Return the [X, Y] coordinate for the center point of the cell that contains the specified text.  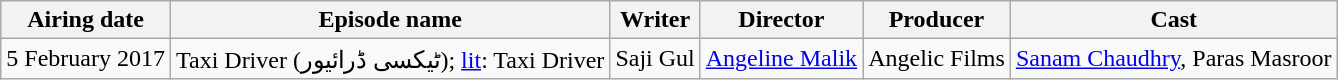
5 February 2017 [86, 59]
Cast [1174, 20]
Director [781, 20]
Episode name [390, 20]
Airing date [86, 20]
Saji Gul [655, 59]
Sanam Chaudhry, Paras Masroor [1174, 59]
Angelic Films [937, 59]
Taxi Driver (ٹیکسی ڈرائیور); lit: Taxi Driver [390, 59]
Angeline Malik [781, 59]
Producer [937, 20]
Writer [655, 20]
